Return the [x, y] coordinate for the center point of the cell that contains the specified text.  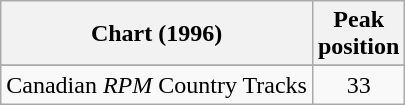
Canadian RPM Country Tracks [157, 85]
Peakposition [358, 34]
33 [358, 85]
Chart (1996) [157, 34]
